Capture the cell that displays the provided text and extract its [x, y] central coordinate. 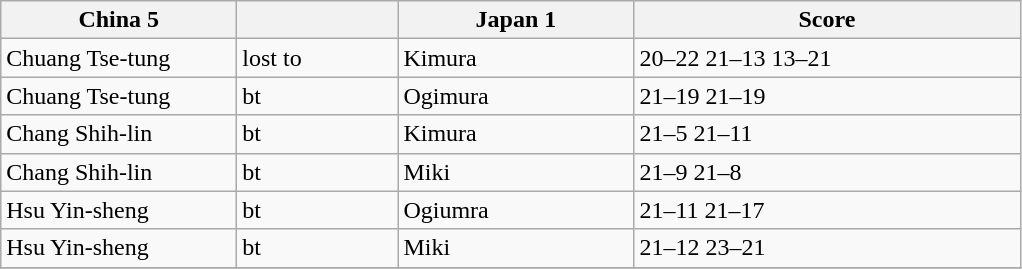
21–12 23–21 [827, 248]
Japan 1 [516, 20]
China 5 [119, 20]
Ogiumra [516, 210]
lost to [318, 58]
21–19 21–19 [827, 96]
21–11 21–17 [827, 210]
21–9 21–8 [827, 172]
21–5 21–11 [827, 134]
20–22 21–13 13–21 [827, 58]
Ogimura [516, 96]
Score [827, 20]
